For the text-containing cell, return its midpoint in [X, Y] coordinate format. 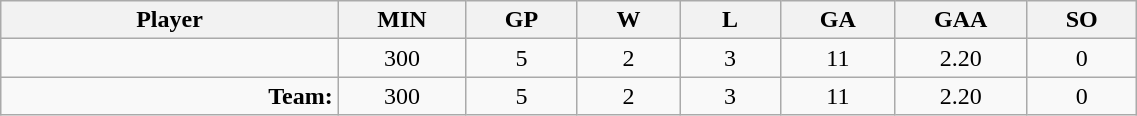
Team: [170, 96]
GP [522, 20]
SO [1081, 20]
MIN [402, 20]
GA [838, 20]
Player [170, 20]
L [730, 20]
GAA [961, 20]
W [628, 20]
